Output the [X, Y] coordinate of the center of the cell containing the given text.  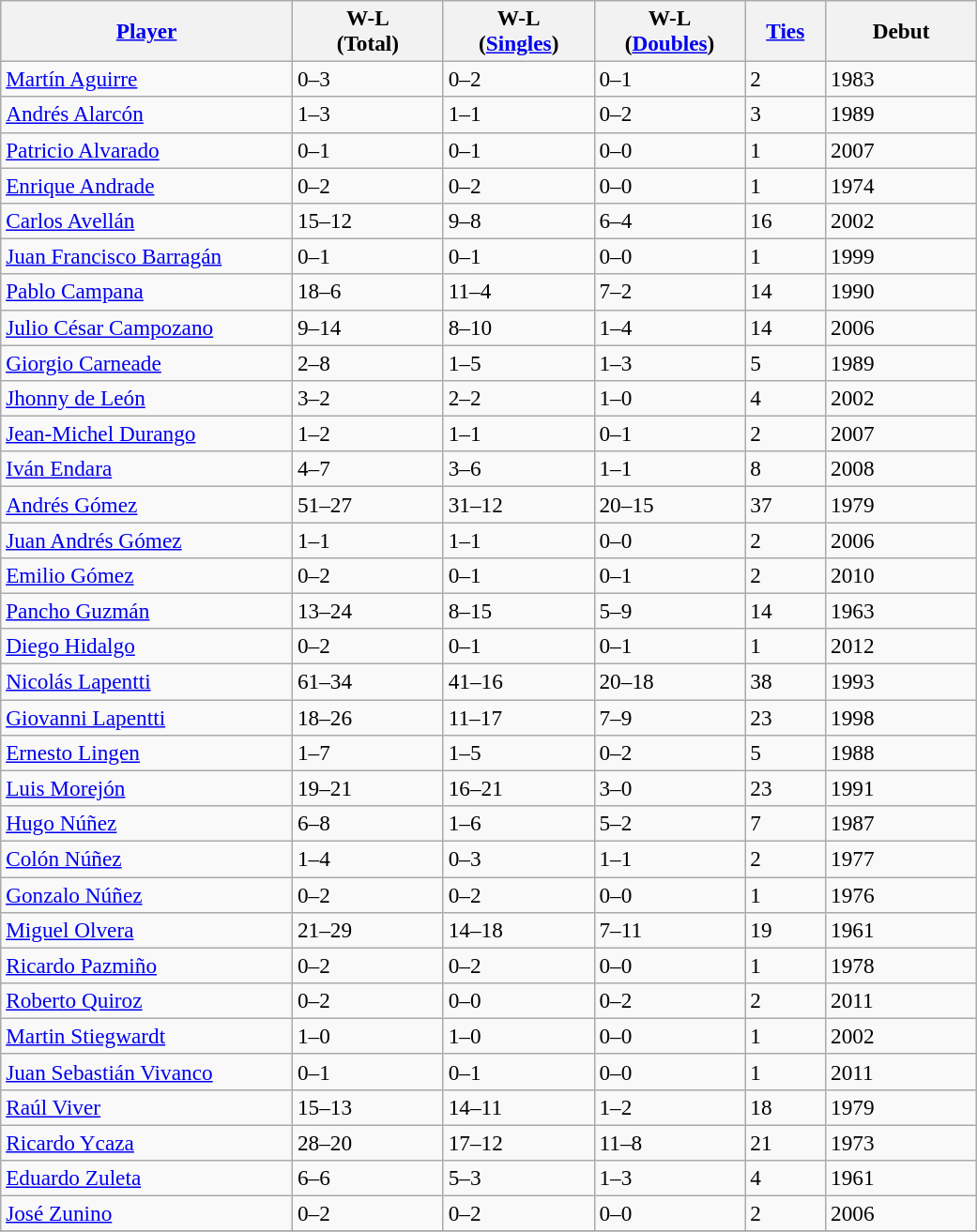
Andrés Alarcón [146, 114]
51–27 [368, 504]
11–17 [518, 717]
Debut [901, 30]
16–21 [518, 788]
Ernesto Lingen [146, 753]
21 [786, 1142]
14–11 [518, 1107]
Enrique Andrade [146, 185]
1991 [901, 788]
1990 [901, 292]
1978 [901, 966]
2–2 [518, 398]
2010 [901, 575]
Patricio Alvarado [146, 150]
3 [786, 114]
Roberto Quiroz [146, 1000]
Carlos Avellán [146, 221]
1983 [901, 79]
28–20 [368, 1142]
9–8 [518, 221]
W-L(Singles) [518, 30]
2–8 [368, 362]
2012 [901, 646]
Giovanni Lapentti [146, 717]
Juan Andrés Gómez [146, 540]
61–34 [368, 681]
1963 [901, 611]
6–6 [368, 1178]
11–4 [518, 292]
3–2 [368, 398]
20–15 [670, 504]
7–9 [670, 717]
6–8 [368, 823]
18 [786, 1107]
Colón Núñez [146, 859]
21–29 [368, 930]
1987 [901, 823]
18–26 [368, 717]
Ties [786, 30]
Andrés Gómez [146, 504]
2008 [901, 469]
14–18 [518, 930]
6–4 [670, 221]
13–24 [368, 611]
Nicolás Lapentti [146, 681]
11–8 [670, 1142]
Pablo Campana [146, 292]
Ricardo Pazmiño [146, 966]
16 [786, 221]
1988 [901, 753]
7–11 [670, 930]
1999 [901, 256]
José Zunino [146, 1213]
1973 [901, 1142]
Giorgio Carneade [146, 362]
Ricardo Ycaza [146, 1142]
3–0 [670, 788]
Juan Francisco Barragán [146, 256]
Juan Sebastián Vivanco [146, 1072]
8 [786, 469]
Pancho Guzmán [146, 611]
W-L(Doubles) [670, 30]
5–2 [670, 823]
Hugo Núñez [146, 823]
Jhonny de León [146, 398]
Raúl Viver [146, 1107]
Luis Morejón [146, 788]
Julio César Campozano [146, 327]
4–7 [368, 469]
18–6 [368, 292]
Player [146, 30]
9–14 [368, 327]
Martín Aguirre [146, 79]
31–12 [518, 504]
Gonzalo Núñez [146, 894]
Martin Stiegwardt [146, 1036]
1976 [901, 894]
1–6 [518, 823]
1974 [901, 185]
3–6 [518, 469]
8–10 [518, 327]
Iván Endara [146, 469]
1–7 [368, 753]
7–2 [670, 292]
17–12 [518, 1142]
Emilio Gómez [146, 575]
7 [786, 823]
1998 [901, 717]
19 [786, 930]
Diego Hidalgo [146, 646]
5–9 [670, 611]
41–16 [518, 681]
W-L(Total) [368, 30]
15–12 [368, 221]
8–15 [518, 611]
20–18 [670, 681]
5–3 [518, 1178]
38 [786, 681]
1977 [901, 859]
37 [786, 504]
Miguel Olvera [146, 930]
19–21 [368, 788]
15–13 [368, 1107]
1993 [901, 681]
Jean-Michel Durango [146, 433]
Eduardo Zuleta [146, 1178]
